Return (X, Y) of the center of cell containing provided text 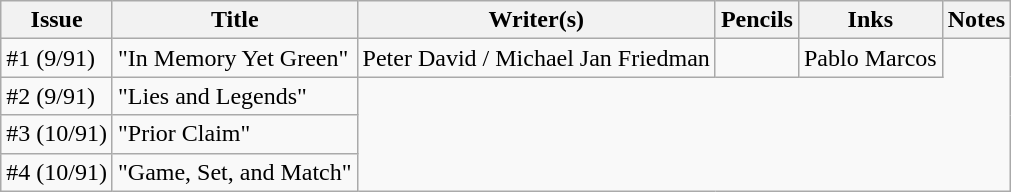
Peter David / Michael Jan Friedman (536, 58)
#2 (9/91) (57, 96)
Issue (57, 20)
Writer(s) (536, 20)
Pablo Marcos (870, 58)
#4 (10/91) (57, 172)
"In Memory Yet Green" (234, 58)
Title (234, 20)
"Prior Claim" (234, 134)
Inks (870, 20)
"Game, Set, and Match" (234, 172)
Notes (976, 20)
#1 (9/91) (57, 58)
Pencils (756, 20)
#3 (10/91) (57, 134)
"Lies and Legends" (234, 96)
